Pinpoint the cell where the given text exists, returning its [x, y] midpoint coordinate. 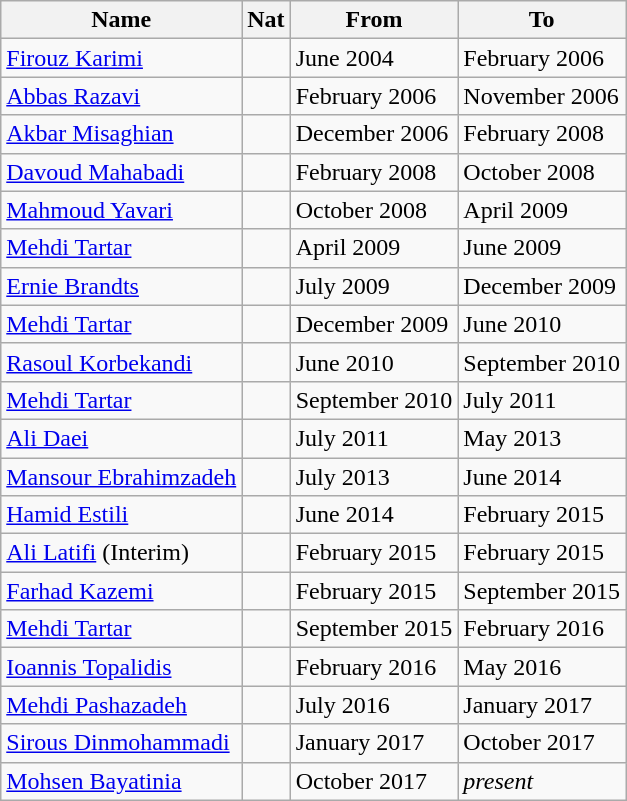
Mahmoud Yavari [122, 210]
Akbar Misaghian [122, 134]
July 2016 [374, 705]
Ali Latifi (Interim) [122, 553]
Firouz Karimi [122, 58]
To [542, 20]
July 2009 [374, 286]
May 2013 [542, 438]
Davoud Mahabadi [122, 172]
Farhad Kazemi [122, 591]
Mehdi Pashazadeh [122, 705]
Mansour Ebrahimzadeh [122, 477]
May 2016 [542, 667]
Ernie Brandts [122, 286]
June 2004 [374, 58]
December 2006 [374, 134]
Hamid Estili [122, 515]
From [374, 20]
Ioannis Topalidis [122, 667]
Mohsen Bayatinia [122, 781]
June 2009 [542, 248]
Sirous Dinmohammadi [122, 743]
Abbas Razavi [122, 96]
July 2013 [374, 477]
Ali Daei [122, 438]
November 2006 [542, 96]
Name [122, 20]
Rasoul Korbekandi [122, 362]
present [542, 781]
Nat [266, 20]
